Extract the [x, y] coordinate from the center of the cell holding the provided text.  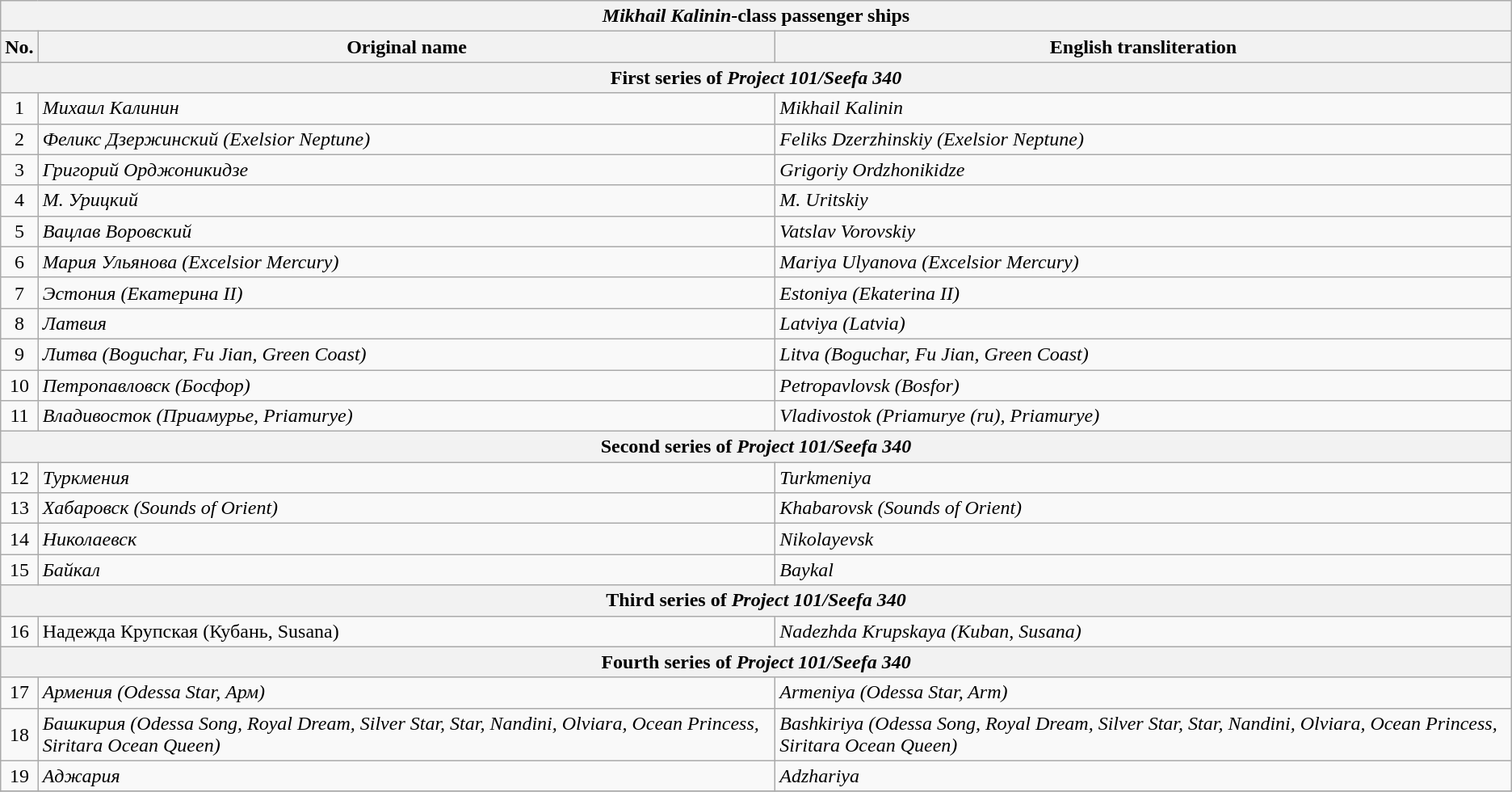
Adzhariya [1144, 776]
Литва (Boguchar, Fu Jian, Green Coast) [407, 354]
2 [19, 139]
Феликс Дзержинский (Exelsior Neptune) [407, 139]
Estoniya (Ekaterina II) [1144, 293]
Григорий Орджоникидзе [407, 170]
16 [19, 631]
Grigoriy Ordzhonikidze [1144, 170]
Litva (Boguchar, Fu Jian, Green Coast) [1144, 354]
Latviya (Latvia) [1144, 323]
Mikhail Kalinin [1144, 108]
15 [19, 570]
6 [19, 262]
Fourth series of Project 101/Seefa 340 [756, 662]
13 [19, 508]
Михаил Калинин [407, 108]
M. Uritskiy [1144, 200]
Петропавловск (Босфор) [407, 385]
Baykal [1144, 570]
Латвия [407, 323]
English transliteration [1144, 47]
1 [19, 108]
10 [19, 385]
М. Урицкий [407, 200]
3 [19, 170]
12 [19, 478]
Petropavlovsk (Bosfor) [1144, 385]
Вацлав Воровский [407, 231]
Original name [407, 47]
Third series of Project 101/Seefa 340 [756, 600]
Башкирия (Odessa Song, Royal Dream, Silver Star, Star, Nandini, Olviara, Ocean Princess, Siritara Ocean Queen) [407, 734]
Nikolayevsk [1144, 539]
7 [19, 293]
Turkmeniya [1144, 478]
Байкал [407, 570]
9 [19, 354]
Хабаровск (Sounds of Orient) [407, 508]
Armeniya (Odessa Star, Arm) [1144, 693]
18 [19, 734]
Туркмения [407, 478]
5 [19, 231]
19 [19, 776]
14 [19, 539]
Nadezhda Krupskaya (Kuban, Susana) [1144, 631]
Мария Ульянова (Excelsior Mercury) [407, 262]
8 [19, 323]
Vatslav Vorovskiy [1144, 231]
Эстония (Екатерина II) [407, 293]
17 [19, 693]
11 [19, 416]
Second series of Project 101/Seefa 340 [756, 447]
4 [19, 200]
Армения (Odessa Star, Арм) [407, 693]
First series of Project 101/Seefa 340 [756, 78]
Feliks Dzerzhinskiy (Exelsior Neptune) [1144, 139]
Mariya Ulyanova (Excelsior Mercury) [1144, 262]
Владивосток (Приамурье, Priamurye) [407, 416]
Vladivostok (Priamurye (ru), Priamurye) [1144, 416]
Khabarovsk (Sounds of Orient) [1144, 508]
Mikhail Kalinin-class passenger ships [756, 16]
Надежда Крупская (Кубань, Susana) [407, 631]
Bashkiriya (Odessa Song, Royal Dream, Silver Star, Star, Nandini, Olviara, Ocean Princess, Siritara Ocean Queen) [1144, 734]
Аджария [407, 776]
No. [19, 47]
Николаевск [407, 539]
